Return the (X, Y) coordinate for the center point of the cell that contains the specified text.  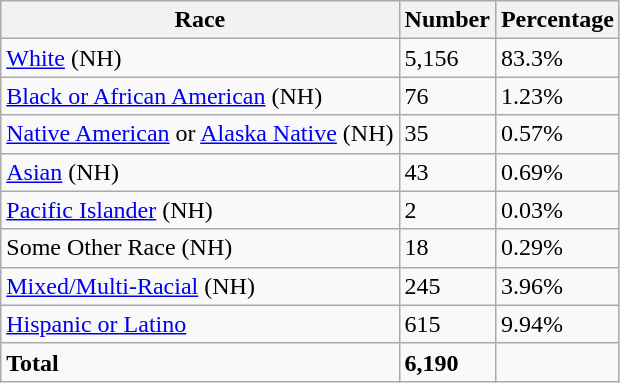
18 (447, 248)
Race (200, 20)
Black or African American (NH) (200, 96)
245 (447, 286)
35 (447, 134)
1.23% (557, 96)
Asian (NH) (200, 172)
6,190 (447, 362)
Pacific Islander (NH) (200, 210)
83.3% (557, 58)
Percentage (557, 20)
Total (200, 362)
2 (447, 210)
White (NH) (200, 58)
0.03% (557, 210)
Number (447, 20)
615 (447, 324)
0.29% (557, 248)
43 (447, 172)
5,156 (447, 58)
Native American or Alaska Native (NH) (200, 134)
Mixed/Multi-Racial (NH) (200, 286)
0.69% (557, 172)
0.57% (557, 134)
9.94% (557, 324)
3.96% (557, 286)
Some Other Race (NH) (200, 248)
Hispanic or Latino (200, 324)
76 (447, 96)
